Extract the [x, y] coordinate from the center of the cell holding the provided text.  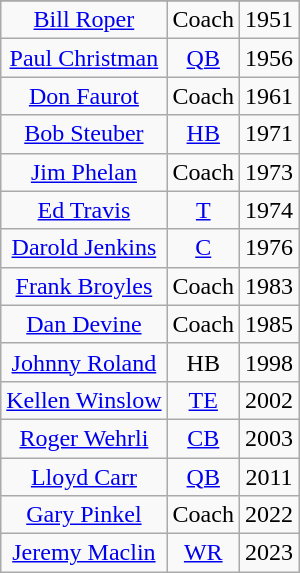
C [203, 248]
2003 [268, 438]
Don Faurot [84, 96]
1956 [268, 58]
Johnny Roland [84, 362]
2011 [268, 477]
2002 [268, 400]
1974 [268, 210]
1973 [268, 172]
1983 [268, 286]
1985 [268, 324]
Jeremy Maclin [84, 553]
WR [203, 553]
1998 [268, 362]
Ed Travis [84, 210]
Darold Jenkins [84, 248]
2023 [268, 553]
Bob Steuber [84, 134]
Frank Broyles [84, 286]
Bill Roper [84, 20]
T [203, 210]
Gary Pinkel [84, 515]
Lloyd Carr [84, 477]
1971 [268, 134]
1951 [268, 20]
1976 [268, 248]
Kellen Winslow [84, 400]
Dan Devine [84, 324]
Roger Wehrli [84, 438]
TE [203, 400]
1961 [268, 96]
Jim Phelan [84, 172]
CB [203, 438]
2022 [268, 515]
Paul Christman [84, 58]
